From the cell containing the given text, extract its center point as [x, y] coordinate. 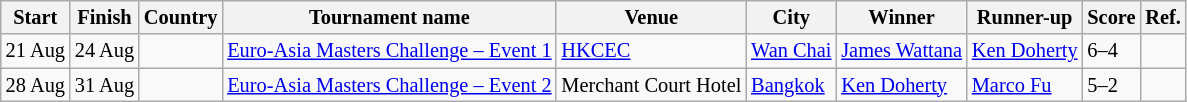
5–2 [1111, 85]
James Wattana [902, 51]
28 Aug [36, 85]
Marco Fu [1025, 85]
Wan Chai [791, 51]
Euro-Asia Masters Challenge – Event 2 [389, 85]
31 Aug [104, 85]
Runner-up [1025, 17]
21 Aug [36, 51]
Merchant Court Hotel [651, 85]
6–4 [1111, 51]
Tournament name [389, 17]
Euro-Asia Masters Challenge – Event 1 [389, 51]
Start [36, 17]
Country [180, 17]
Bangkok [791, 85]
24 Aug [104, 51]
City [791, 17]
HKCEC [651, 51]
Finish [104, 17]
Winner [902, 17]
Venue [651, 17]
Score [1111, 17]
Ref. [1162, 17]
